Pinpoint the cell where the given text exists, returning its (X, Y) midpoint coordinate. 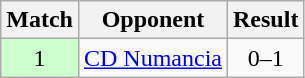
Opponent (152, 20)
1 (40, 58)
Result (266, 20)
CD Numancia (152, 58)
Match (40, 20)
0–1 (266, 58)
